Return the (x, y) coordinate for the center point of the cell that contains the specified text.  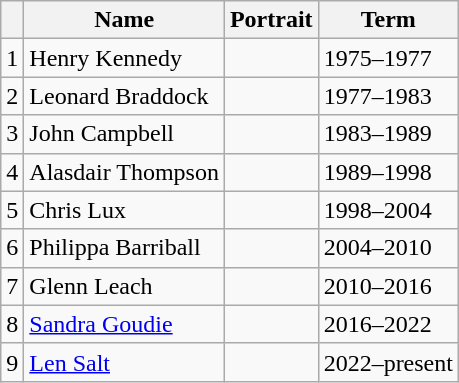
Leonard Braddock (124, 96)
Glenn Leach (124, 286)
2 (12, 96)
Term (388, 20)
1 (12, 58)
1989–1998 (388, 172)
Portrait (271, 20)
Philippa Barriball (124, 248)
Len Salt (124, 362)
2010–2016 (388, 286)
4 (12, 172)
2022–present (388, 362)
2016–2022 (388, 324)
3 (12, 134)
5 (12, 210)
8 (12, 324)
1977–1983 (388, 96)
Sandra Goudie (124, 324)
John Campbell (124, 134)
1998–2004 (388, 210)
1983–1989 (388, 134)
1975–1977 (388, 58)
Henry Kennedy (124, 58)
6 (12, 248)
Alasdair Thompson (124, 172)
7 (12, 286)
2004–2010 (388, 248)
9 (12, 362)
Name (124, 20)
Chris Lux (124, 210)
